From the cell containing the given text, extract its center point as [X, Y] coordinate. 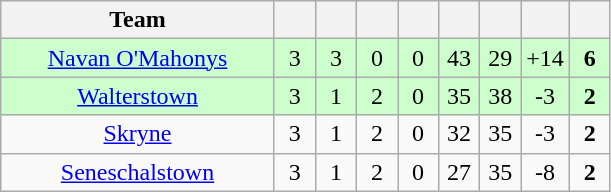
38 [500, 96]
-8 [546, 172]
27 [460, 172]
Walterstown [138, 96]
Skryne [138, 134]
29 [500, 58]
43 [460, 58]
Navan O'Mahonys [138, 58]
6 [590, 58]
32 [460, 134]
Seneschalstown [138, 172]
+14 [546, 58]
Team [138, 20]
